Pinpoint the cell where the given text exists, returning its (x, y) midpoint coordinate. 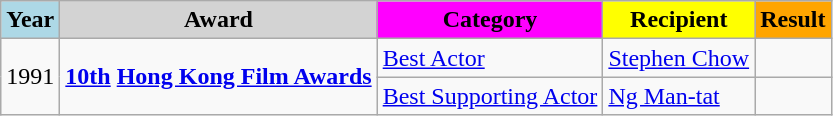
Best Supporting Actor (490, 96)
Award (218, 20)
1991 (30, 77)
Category (490, 20)
Result (793, 20)
Best Actor (490, 58)
Ng Man-tat (679, 96)
Recipient (679, 20)
Year (30, 20)
Stephen Chow (679, 58)
10th Hong Kong Film Awards (218, 77)
